Extract the [x, y] coordinate from the center of the cell holding the provided text.  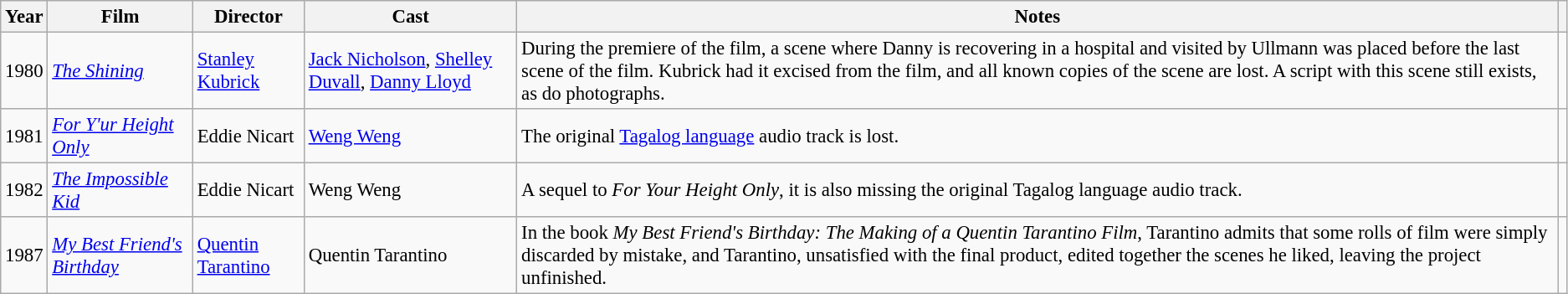
For Y'ur Height Only [120, 136]
1980 [24, 71]
My Best Friend's Birthday [120, 255]
Director [248, 17]
1982 [24, 191]
Film [120, 17]
Notes [1038, 17]
The original Tagalog language audio track is lost. [1038, 136]
Cast [410, 17]
Jack Nicholson, Shelley Duvall, Danny Lloyd [410, 71]
The Impossible Kid [120, 191]
Stanley Kubrick [248, 71]
Year [24, 17]
The Shining [120, 71]
1987 [24, 255]
1981 [24, 136]
A sequel to For Your Height Only, it is also missing the original Tagalog language audio track. [1038, 191]
